From the cell containing the given text, extract its center point as (X, Y) coordinate. 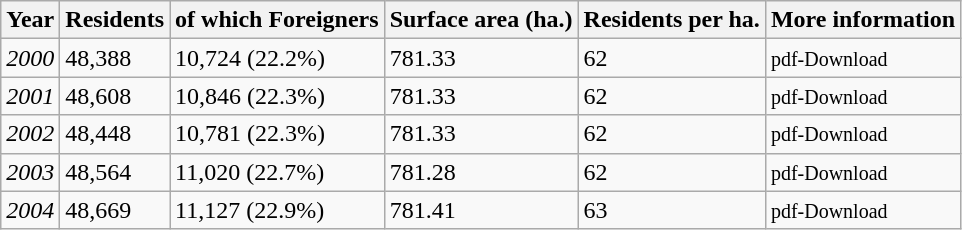
Surface area (ha.) (481, 20)
Year (30, 20)
48,388 (115, 58)
48,448 (115, 134)
Residents (115, 20)
11,020 (22.7%) (278, 172)
781.41 (481, 210)
48,564 (115, 172)
Residents per ha. (672, 20)
More information (862, 20)
2000 (30, 58)
2002 (30, 134)
2001 (30, 96)
48,608 (115, 96)
781.28 (481, 172)
10,724 (22.2%) (278, 58)
63 (672, 210)
11,127 (22.9%) (278, 210)
10,846 (22.3%) (278, 96)
10,781 (22.3%) (278, 134)
48,669 (115, 210)
of which Foreigners (278, 20)
2003 (30, 172)
2004 (30, 210)
